Return the [X, Y] coordinate for the center point of the cell that contains the specified text.  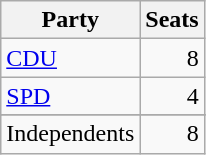
Independents [70, 134]
SPD [70, 96]
Seats [172, 20]
CDU [70, 58]
4 [172, 96]
Party [70, 20]
